Determine the (X, Y) coordinate at the center of the cell enclosing the given text.  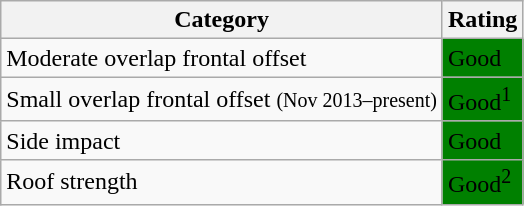
Side impact (222, 140)
Rating (482, 20)
Roof strength (222, 182)
Category (222, 20)
Moderate overlap frontal offset (222, 58)
Good1 (482, 100)
Good2 (482, 182)
Small overlap frontal offset (Nov 2013–present) (222, 100)
